Return [x, y] of the center of cell containing provided text 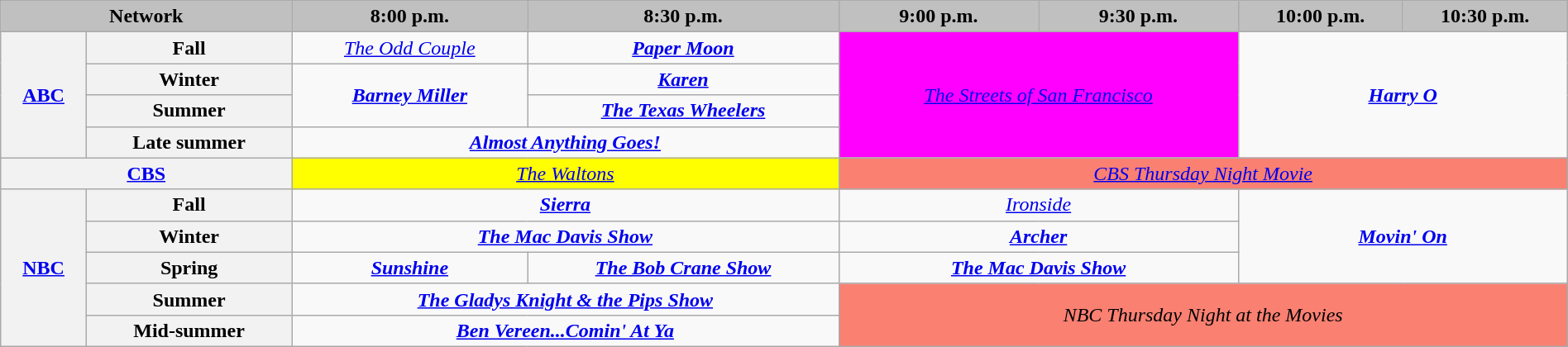
Harry O [1403, 95]
Paper Moon [683, 48]
Sierra [566, 205]
The Waltons [566, 173]
NBC Thursday Night at the Movies [1202, 315]
Spring [189, 268]
9:00 p.m. [939, 17]
10:30 p.m. [1485, 17]
Mid-summer [189, 330]
The Bob Crane Show [683, 268]
CBS Thursday Night Movie [1202, 173]
Ben Vereen...Comin' At Ya [566, 330]
8:30 p.m. [683, 17]
The Streets of San Francisco [1039, 95]
Archer [1039, 236]
Almost Anything Goes! [566, 142]
NBC [44, 268]
ABC [44, 95]
Movin' On [1403, 236]
9:30 p.m. [1139, 17]
The Odd Couple [410, 48]
Network [146, 17]
The Texas Wheelers [683, 111]
Barney Miller [410, 95]
10:00 p.m. [1320, 17]
CBS [146, 173]
Karen [683, 79]
8:00 p.m. [410, 17]
The Gladys Knight & the Pips Show [566, 299]
Ironside [1039, 205]
Late summer [189, 142]
Sunshine [410, 268]
